Extract the [X, Y] coordinate from the center of the cell holding the provided text.  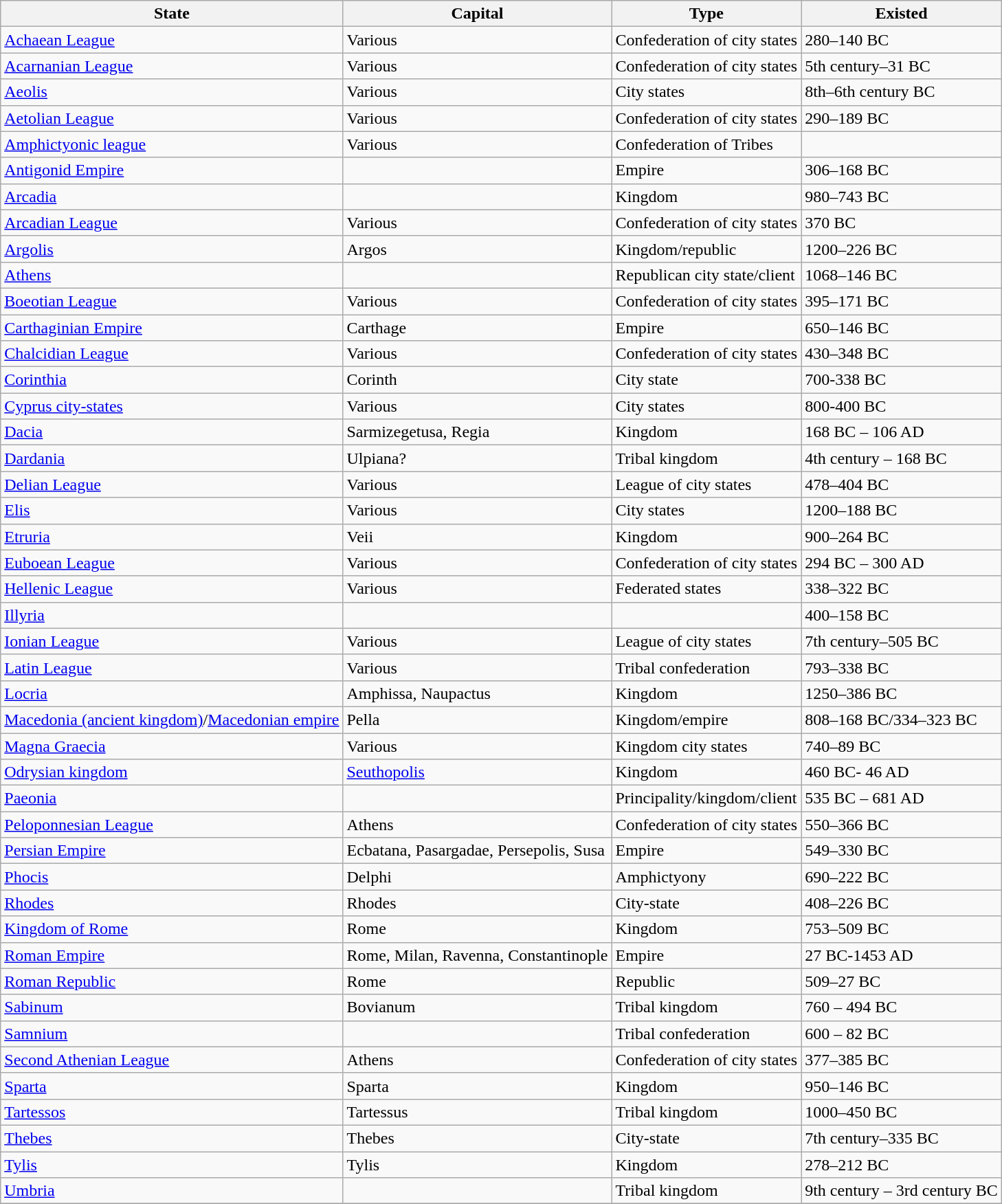
Kingdom/republic [706, 249]
Euboean League [172, 563]
280–140 BC [902, 40]
Veii [477, 537]
1250–386 BC [902, 693]
Amphissa, Naupactus [477, 693]
Second Athenian League [172, 1060]
740–89 BC [902, 746]
1200–188 BC [902, 511]
Hellenic League [172, 589]
338–322 BC [902, 589]
Kingdom of Rome [172, 929]
Peloponnesian League [172, 825]
Pella [477, 720]
Corinthia [172, 380]
980–743 BC [902, 197]
294 BC – 300 AD [902, 563]
370 BC [902, 223]
Achaean League [172, 40]
Argolis [172, 249]
7th century–505 BC [902, 641]
600 – 82 BC [902, 1034]
Chalcidian League [172, 354]
306–168 BC [902, 170]
Illyria [172, 615]
Carthaginian Empire [172, 328]
550–366 BC [902, 825]
Federated states [706, 589]
Bovianum [477, 1007]
395–171 BC [902, 301]
700-338 BC [902, 380]
State [172, 14]
Roman Empire [172, 955]
Macedonia (ancient kingdom)/Macedonian empire [172, 720]
Kingdom/empire [706, 720]
Principality/kingdom/client [706, 799]
Tartessus [477, 1112]
Boeotian League [172, 301]
City state [706, 380]
Arcadia [172, 197]
Elis [172, 511]
Sarmizegetusa, Regia [477, 432]
Seuthopolis [477, 772]
Amphictyony [706, 877]
4th century – 168 BC [902, 458]
Aetolian League [172, 118]
900–264 BC [902, 537]
460 BC- 46 AD [902, 772]
Umbria [172, 1191]
5th century–31 BC [902, 66]
Ulpiana? [477, 458]
Sabinum [172, 1007]
Kingdom city states [706, 746]
478–404 BC [902, 484]
Magna Graecia [172, 746]
400–158 BC [902, 615]
430–348 BC [902, 354]
950–146 BC [902, 1086]
Latin League [172, 667]
Existed [902, 14]
800-400 BC [902, 406]
Aeolis [172, 92]
27 BC-1453 AD [902, 955]
1068–146 BC [902, 275]
1000–450 BC [902, 1112]
535 BC – 681 AD [902, 799]
Cyprus city-states [172, 406]
808–168 BC/334–323 BC [902, 720]
Acarnanian League [172, 66]
Amphictyonic league [172, 144]
Arcadian League [172, 223]
509–27 BC [902, 981]
760 – 494 BC [902, 1007]
Argos [477, 249]
9th century – 3rd century BC [902, 1191]
Ecbatana, Pasargadae, Persepolis, Susa [477, 851]
8th–6th century BC [902, 92]
278–212 BC [902, 1165]
7th century–335 BC [902, 1138]
Dacia [172, 432]
Samnium [172, 1034]
Dardania [172, 458]
549–330 BC [902, 851]
Corinth [477, 380]
Tartessos [172, 1112]
Delian League [172, 484]
Type [706, 14]
Capital [477, 14]
377–385 BC [902, 1060]
Etruria [172, 537]
650–146 BC [902, 328]
168 BC – 106 AD [902, 432]
Rome, Milan, Ravenna, Constantinople [477, 955]
Ionian League [172, 641]
Delphi [477, 877]
753–509 BC [902, 929]
Confederation of Tribes [706, 144]
690–222 BC [902, 877]
Carthage [477, 328]
290–189 BC [902, 118]
Republican city state/client [706, 275]
Locria [172, 693]
Persian Empire [172, 851]
Antigonid Empire [172, 170]
793–338 BC [902, 667]
Republic [706, 981]
Paeonia [172, 799]
1200–226 BC [902, 249]
Phocis [172, 877]
408–226 BC [902, 903]
Roman Republic [172, 981]
Odrysian kingdom [172, 772]
